Find where the given text appears and provide that cell's center as [x, y] coordinate. 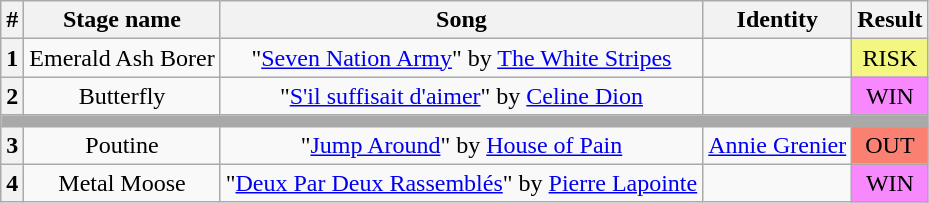
Song [462, 20]
1 [12, 58]
4 [12, 183]
2 [12, 96]
"S'il suffisait d'aimer" by Celine Dion [462, 96]
Annie Grenier [778, 145]
Stage name [122, 20]
Identity [778, 20]
"Jump Around" by House of Pain [462, 145]
Poutine [122, 145]
Result [890, 20]
Butterfly [122, 96]
Metal Moose [122, 183]
OUT [890, 145]
"Seven Nation Army" by The White Stripes [462, 58]
"Deux Par Deux Rassemblés" by Pierre Lapointe [462, 183]
RISK [890, 58]
Emerald Ash Borer [122, 58]
# [12, 20]
3 [12, 145]
